Determine the (X, Y) coordinate at the center of the cell enclosing the given text.  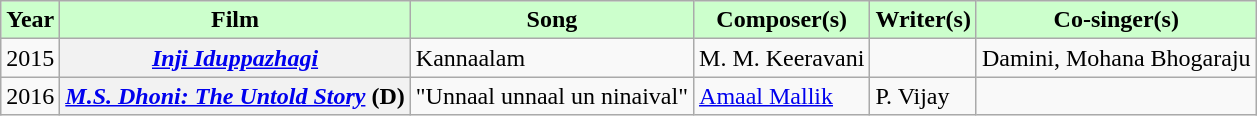
Amaal Mallik (782, 96)
Film (235, 20)
Inji Iduppazhagi (235, 58)
P. Vijay (924, 96)
Co-singer(s) (1116, 20)
"Unnaal unnaal un ninaival" (552, 96)
Kannaalam (552, 58)
Year (30, 20)
M. M. Keeravani (782, 58)
M.S. Dhoni: The Untold Story (D) (235, 96)
2015 (30, 58)
Writer(s) (924, 20)
Damini, Mohana Bhogaraju (1116, 58)
Song (552, 20)
Composer(s) (782, 20)
2016 (30, 96)
